Capture the cell that displays the provided text and extract its (x, y) central coordinate. 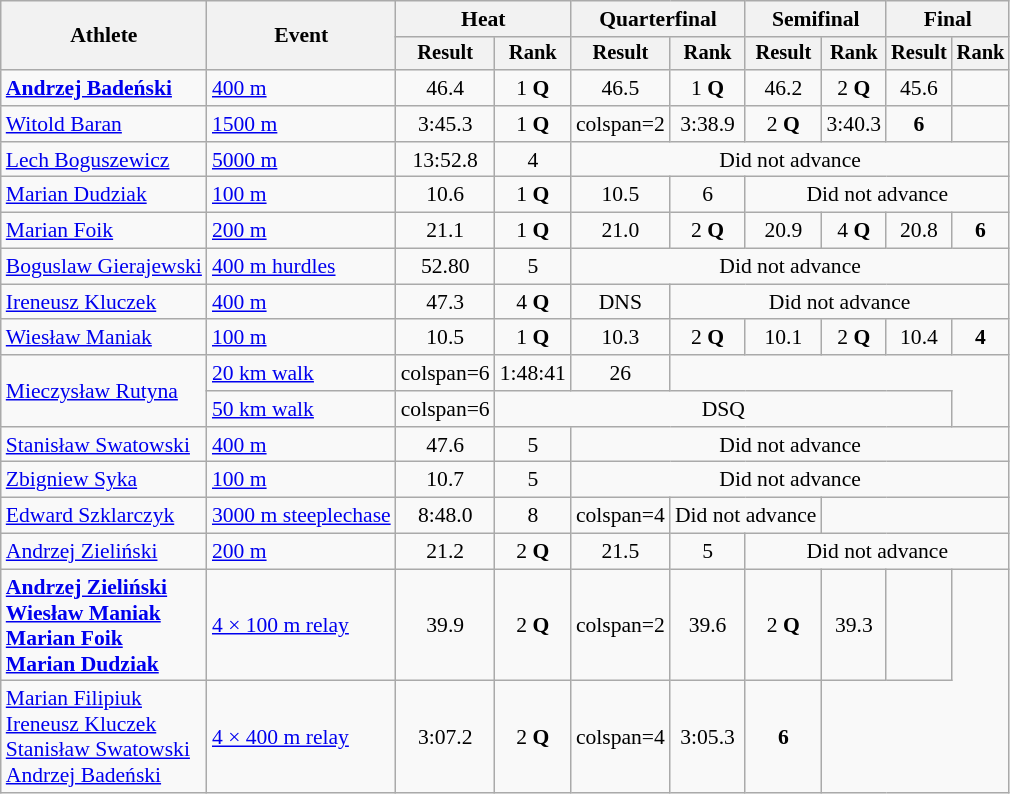
46.5 (620, 88)
Marian Foik (104, 231)
1:48:41 (533, 373)
Andrzej Badeński (104, 88)
52.80 (446, 267)
Boguslaw Gierajewski (104, 267)
8 (533, 516)
8:48.0 (446, 516)
39.9 (446, 625)
13:52.8 (446, 160)
10.3 (620, 338)
Event (302, 36)
21.0 (620, 231)
10.6 (446, 195)
Semifinal (816, 19)
3:38.9 (708, 124)
3:45.3 (446, 124)
5000 m (302, 160)
1500 m (302, 124)
DSQ (724, 409)
10.7 (446, 480)
Zbigniew Syka (104, 480)
10.1 (783, 338)
DNS (620, 302)
20.8 (919, 231)
Stanisław Swatowski (104, 445)
Andrzej ZielińskiWiesław Maniak Marian FoikMarian Dudziak (104, 625)
46.4 (446, 88)
21.5 (620, 552)
20 km walk (302, 373)
Witold Baran (104, 124)
3:40.3 (854, 124)
Heat (484, 19)
Marian FilipiukIreneusz KluczekStanisław SwatowskiAndrzej Badeński (104, 737)
Andrzej Zieliński (104, 552)
Mieczysław Rutyna (104, 390)
20.9 (783, 231)
Wiesław Maniak (104, 338)
4 × 100 m relay (302, 625)
26 (620, 373)
Final (948, 19)
Ireneusz Kluczek (104, 302)
Lech Boguszewicz (104, 160)
47.6 (446, 445)
46.2 (783, 88)
21.1 (446, 231)
50 km walk (302, 409)
Edward Szklarczyk (104, 516)
39.3 (854, 625)
Athlete (104, 36)
47.3 (446, 302)
3000 m steeplechase (302, 516)
39.6 (708, 625)
Marian Dudziak (104, 195)
400 m hurdles (302, 267)
4 × 400 m relay (302, 737)
3:07.2 (446, 737)
45.6 (919, 88)
Quarterfinal (658, 19)
3:05.3 (708, 737)
21.2 (446, 552)
10.4 (919, 338)
